Capture the cell that displays the provided text and extract its [X, Y] central coordinate. 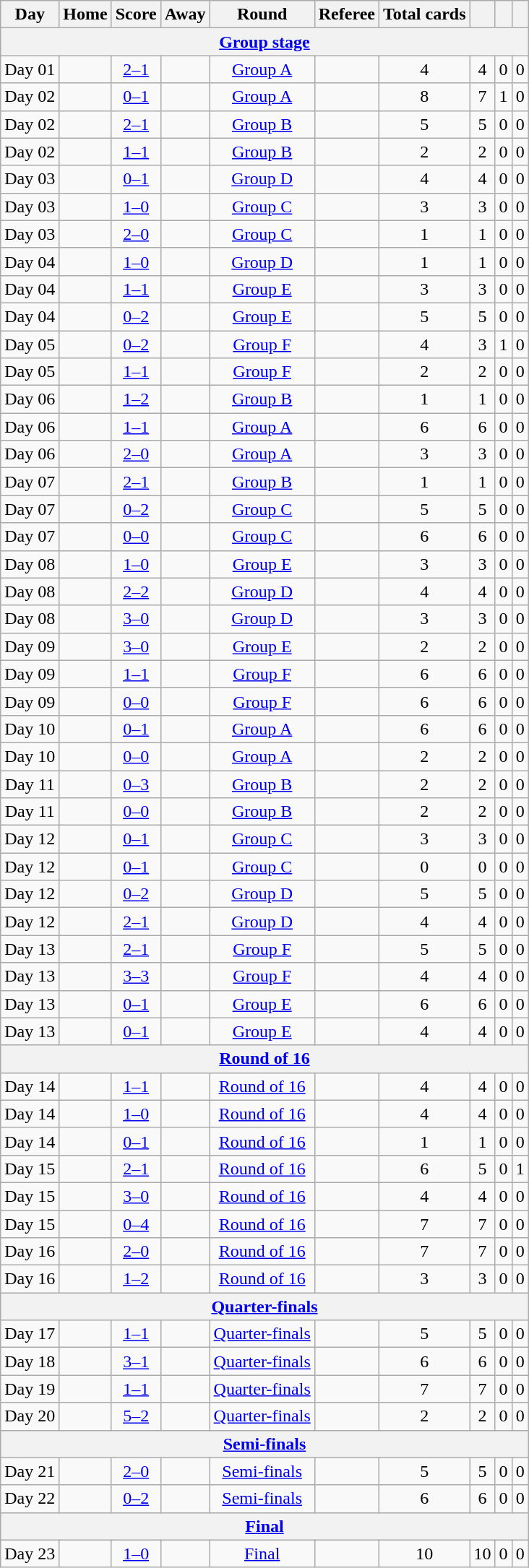
Round [262, 14]
Home [85, 14]
Day 01 [30, 69]
Away [185, 14]
Referee [347, 14]
Score [136, 14]
3–3 [136, 976]
Total cards [424, 14]
Day 23 [30, 1554]
3–1 [136, 1361]
0–3 [136, 784]
Day 17 [30, 1334]
5–2 [136, 1416]
8 [424, 97]
Day 18 [30, 1361]
0–4 [136, 1224]
Day [30, 14]
Day 20 [30, 1416]
Group stage [264, 42]
Day 22 [30, 1499]
Day 21 [30, 1471]
Day 19 [30, 1389]
2–2 [136, 592]
